Scan for the cell matching the given text and deliver its (X, Y) coordinate at center. 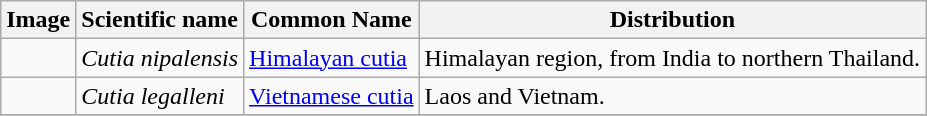
Scientific name (160, 20)
Himalayan region, from India to northern Thailand. (672, 58)
Distribution (672, 20)
Common Name (332, 20)
Laos and Vietnam. (672, 96)
Cutia legalleni (160, 96)
Himalayan cutia (332, 58)
Cutia nipalensis (160, 58)
Image (38, 20)
Vietnamese cutia (332, 96)
